Extract the [X, Y] coordinate from the center of the cell holding the provided text.  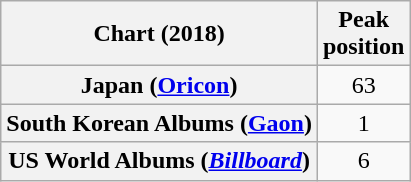
63 [363, 85]
6 [363, 161]
Peakposition [363, 34]
1 [363, 123]
South Korean Albums (Gaon) [160, 123]
Japan (Oricon) [160, 85]
Chart (2018) [160, 34]
US World Albums (Billboard) [160, 161]
